Search for the cell housing the specified text and yield its [x, y] center coordinate. 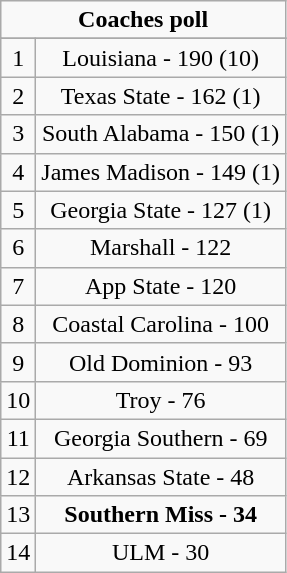
10 [18, 400]
8 [18, 324]
5 [18, 210]
Texas State - 162 (1) [161, 96]
Old Dominion - 93 [161, 362]
App State - 120 [161, 286]
14 [18, 553]
3 [18, 134]
South Alabama - 150 (1) [161, 134]
9 [18, 362]
12 [18, 477]
4 [18, 172]
Southern Miss - 34 [161, 515]
Marshall - 122 [161, 248]
ULM - 30 [161, 553]
Coastal Carolina - 100 [161, 324]
7 [18, 286]
Georgia State - 127 (1) [161, 210]
Coaches poll [144, 20]
James Madison - 149 (1) [161, 172]
11 [18, 438]
Georgia Southern - 69 [161, 438]
Louisiana - 190 (10) [161, 58]
Arkansas State - 48 [161, 477]
13 [18, 515]
Troy - 76 [161, 400]
6 [18, 248]
2 [18, 96]
1 [18, 58]
